Return the (X, Y) coordinate for the center point of the cell that contains the specified text.  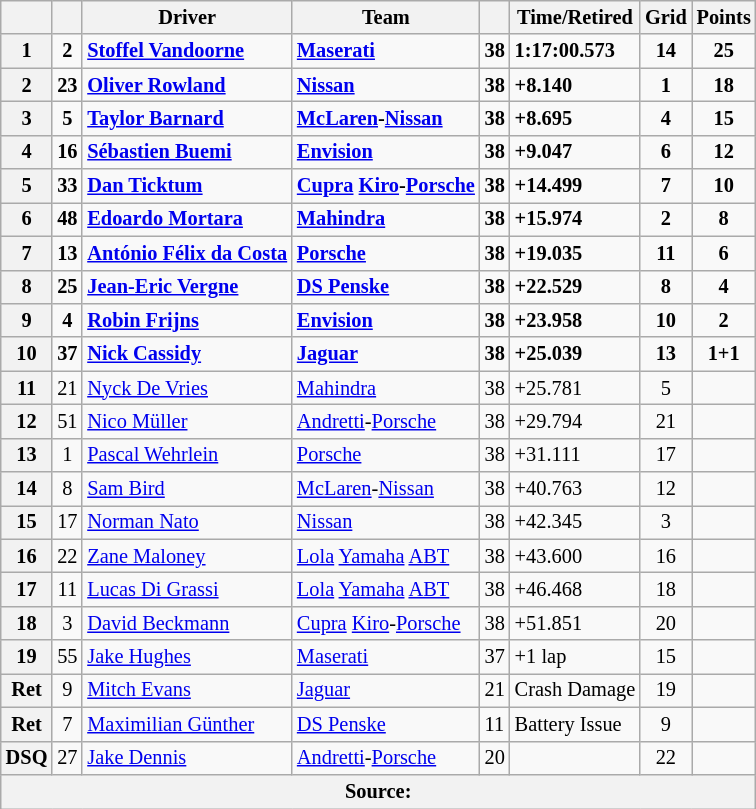
+19.035 (575, 253)
Robin Frijns (187, 320)
Nico Müller (187, 421)
Nyck De Vries (187, 388)
1+1 (724, 354)
DSQ (27, 758)
Crash Damage (575, 690)
Oliver Rowland (187, 85)
+15.974 (575, 219)
+14.499 (575, 186)
23 (67, 85)
+1 lap (575, 657)
Driver (187, 17)
51 (67, 421)
+29.794 (575, 421)
+43.600 (575, 556)
+22.529 (575, 287)
Mitch Evans (187, 690)
Maximilian Günther (187, 724)
Zane Maloney (187, 556)
+25.781 (575, 388)
David Beckmann (187, 623)
+40.763 (575, 489)
Stoffel Vandoorne (187, 51)
+25.039 (575, 354)
Jake Hughes (187, 657)
+23.958 (575, 320)
48 (67, 219)
Grid (666, 17)
1:17:00.573 (575, 51)
Jake Dennis (187, 758)
Nick Cassidy (187, 354)
Time/Retired (575, 17)
27 (67, 758)
+31.111 (575, 455)
Source: (378, 791)
Team (386, 17)
+9.047 (575, 152)
Sam Bird (187, 489)
55 (67, 657)
Taylor Barnard (187, 118)
+8.695 (575, 118)
+46.468 (575, 589)
Norman Nato (187, 522)
Lucas Di Grassi (187, 589)
Pascal Wehrlein (187, 455)
Sébastien Buemi (187, 152)
+8.140 (575, 85)
António Félix da Costa (187, 253)
+42.345 (575, 522)
Battery Issue (575, 724)
Jean-Eric Vergne (187, 287)
+51.851 (575, 623)
Edoardo Mortara (187, 219)
33 (67, 186)
Dan Ticktum (187, 186)
Points (724, 17)
